Find where the given text appears and provide that cell's center as [x, y] coordinate. 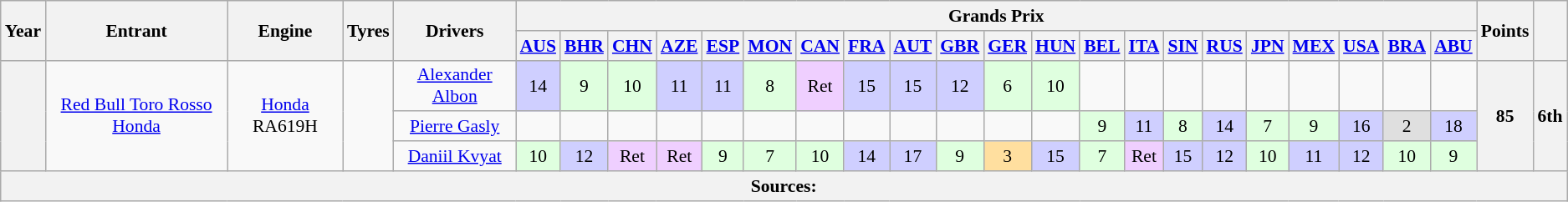
GER [1007, 46]
2 [1407, 127]
ITA [1144, 46]
BEL [1102, 46]
3 [1007, 156]
Drivers [455, 30]
Daniil Kvyat [455, 156]
BHR [584, 46]
Tyres [368, 30]
BRA [1407, 46]
AUS [539, 46]
16 [1361, 127]
AUT [913, 46]
6 [1007, 85]
Grands Prix [997, 16]
HUN [1055, 46]
USA [1361, 46]
Alexander Albon [455, 85]
Sources: [784, 186]
Engine [285, 30]
17 [913, 156]
SIN [1182, 46]
ABU [1453, 46]
Red Bull Toro Rosso Honda [136, 115]
JPN [1268, 46]
GBR [960, 46]
6th [1550, 115]
Entrant [136, 30]
MON [769, 46]
Year [23, 30]
FRA [866, 46]
Pierre Gasly [455, 127]
Points [1505, 30]
RUS [1224, 46]
85 [1505, 115]
CAN [820, 46]
MEX [1314, 46]
Honda RA619H [285, 115]
CHN [632, 46]
18 [1453, 127]
AZE [679, 46]
ESP [723, 46]
